Find where the given text appears and provide that cell's center as [X, Y] coordinate. 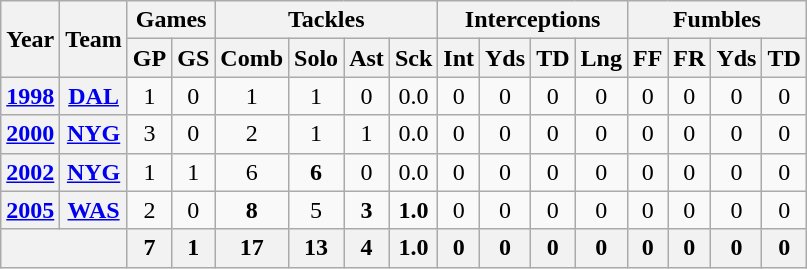
WAS [94, 210]
2000 [30, 134]
1998 [30, 96]
Fumbles [716, 20]
13 [316, 248]
Team [94, 39]
DAL [94, 96]
GP [149, 58]
Comb [252, 58]
5 [316, 210]
FF [647, 58]
Int [459, 58]
8 [252, 210]
Ast [367, 58]
7 [149, 248]
2002 [30, 172]
2005 [30, 210]
17 [252, 248]
Solo [316, 58]
GS [194, 58]
Interceptions [533, 20]
Games [170, 20]
Tackles [326, 20]
Lng [601, 58]
FR [690, 58]
Sck [413, 58]
Year [30, 39]
4 [367, 248]
